From the cell containing the given text, extract its center point as [x, y] coordinate. 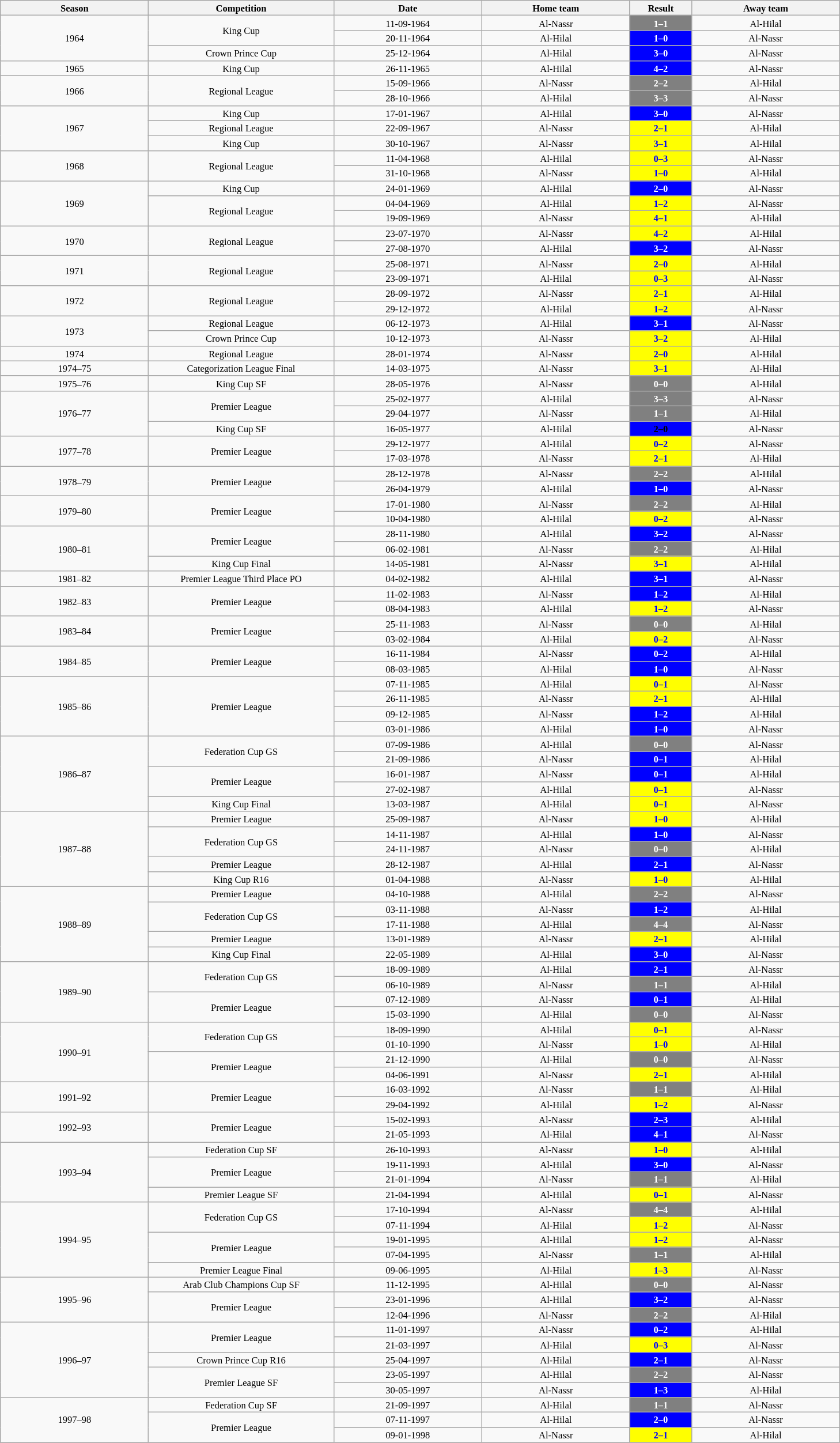
04-02-1982 [408, 579]
30-10-1967 [408, 143]
24-01-1969 [408, 188]
29-04-1992 [408, 1104]
03-02-1984 [408, 639]
06-10-1989 [408, 984]
26-11-1985 [408, 699]
25-04-1997 [408, 1359]
08-03-1985 [408, 669]
27-08-1970 [408, 248]
1979–80 [75, 511]
1974 [75, 353]
1989–90 [75, 992]
1994–95 [75, 1240]
18-09-1990 [408, 1029]
1971 [75, 271]
21-05-1993 [408, 1134]
13-01-1989 [408, 939]
1997–98 [75, 1420]
18-09-1989 [408, 969]
15-09-1966 [408, 83]
1992–93 [75, 1127]
1978–79 [75, 481]
06-12-1973 [408, 323]
11-09-1964 [408, 23]
21-12-1990 [408, 1059]
2–3 [660, 1119]
Arab Club Champions Cup SF [241, 1285]
1973 [75, 331]
1986–87 [75, 774]
22-09-1967 [408, 128]
23-05-1997 [408, 1374]
16-01-1987 [408, 774]
03-11-1988 [408, 909]
1990–91 [75, 1052]
28-11-1980 [408, 534]
1972 [75, 301]
1991–92 [75, 1097]
04-04-1969 [408, 203]
31-10-1968 [408, 173]
29-12-1972 [408, 308]
30-05-1997 [408, 1389]
17-01-1967 [408, 113]
Categorization League Final [241, 368]
23-09-1971 [408, 278]
Date [408, 8]
25-09-1987 [408, 819]
17-01-1980 [408, 504]
1983–84 [75, 631]
08-04-1983 [408, 609]
28-09-1972 [408, 293]
1965 [75, 68]
16-11-1984 [408, 653]
Result [660, 8]
Premier League Third Place PO [241, 579]
Home team [555, 8]
07-12-1989 [408, 999]
17-11-1988 [408, 924]
19-09-1969 [408, 218]
17-03-1978 [408, 459]
16-05-1977 [408, 428]
07-11-1997 [408, 1420]
Crown Prince Cup R16 [241, 1359]
01-10-1990 [408, 1044]
09-12-1985 [408, 714]
07-04-1995 [408, 1255]
04-06-1991 [408, 1074]
14-03-1975 [408, 368]
26-04-1979 [408, 489]
28-12-1987 [408, 864]
Premier League Final [241, 1270]
23-01-1996 [408, 1300]
09-06-1995 [408, 1270]
1981–82 [75, 579]
19-01-1995 [408, 1240]
1980–81 [75, 549]
21-03-1997 [408, 1344]
1975–76 [75, 383]
1966 [75, 90]
17-10-1994 [408, 1210]
07-11-1985 [408, 684]
28-12-1978 [408, 474]
01-04-1988 [408, 879]
14-11-1987 [408, 834]
28-01-1974 [408, 353]
1967 [75, 128]
Season [75, 8]
22-05-1989 [408, 954]
1968 [75, 165]
28-10-1966 [408, 98]
1985–86 [75, 707]
1982–83 [75, 601]
28-05-1976 [408, 383]
04-10-1988 [408, 894]
Competition [241, 8]
10-12-1973 [408, 338]
1995–96 [75, 1300]
07-11-1994 [408, 1225]
1964 [75, 38]
23-07-1970 [408, 233]
1993–94 [75, 1172]
06-02-1981 [408, 549]
25-08-1971 [408, 263]
24-11-1987 [408, 849]
13-03-1987 [408, 804]
21-04-1994 [408, 1195]
20-11-1964 [408, 38]
15-03-1990 [408, 1014]
11-04-1968 [408, 158]
11-02-1983 [408, 594]
1974–75 [75, 368]
1988–89 [75, 924]
29-04-1977 [408, 413]
12-04-1996 [408, 1314]
21-09-1997 [408, 1405]
29-12-1977 [408, 444]
1969 [75, 203]
King Cup R16 [241, 879]
1977–78 [75, 451]
19-11-1993 [408, 1165]
1976–77 [75, 413]
03-01-1986 [408, 729]
09-01-1998 [408, 1435]
16-03-1992 [408, 1089]
21-09-1986 [408, 759]
11-01-1997 [408, 1329]
27-02-1987 [408, 789]
1984–85 [75, 661]
1970 [75, 241]
14-05-1981 [408, 564]
25-11-1983 [408, 624]
11-12-1995 [408, 1285]
Away team [765, 8]
1996–97 [75, 1359]
26-11-1965 [408, 68]
07-09-1986 [408, 744]
15-02-1993 [408, 1119]
1987–88 [75, 849]
25-12-1964 [408, 53]
10-04-1980 [408, 519]
26-10-1993 [408, 1150]
21-01-1994 [408, 1180]
25-02-1977 [408, 398]
